Scan for the cell matching the given text and deliver its [x, y] coordinate at center. 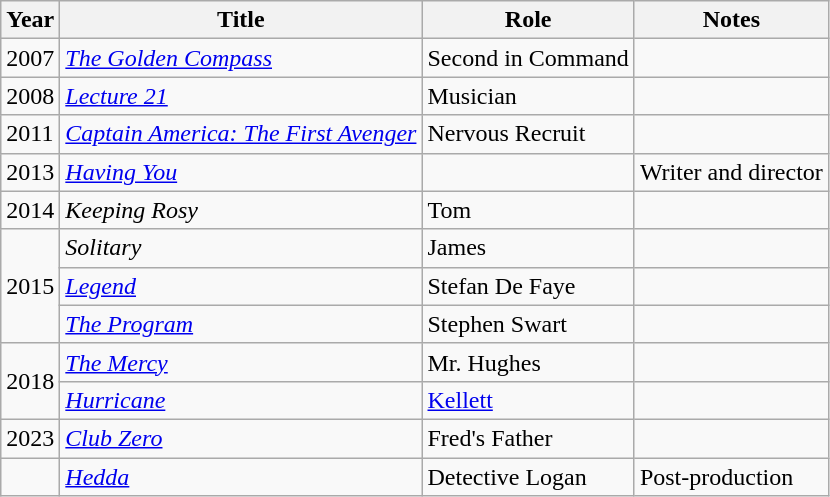
Kellett [528, 400]
2023 [30, 438]
Role [528, 20]
2014 [30, 210]
The Program [241, 324]
Captain America: The First Avenger [241, 134]
2011 [30, 134]
2008 [30, 96]
The Mercy [241, 362]
Keeping Rosy [241, 210]
2007 [30, 58]
Notes [731, 20]
Hedda [241, 477]
Tom [528, 210]
Detective Logan [528, 477]
Title [241, 20]
Post-production [731, 477]
Legend [241, 286]
Stephen Swart [528, 324]
2018 [30, 381]
Musician [528, 96]
The Golden Compass [241, 58]
James [528, 248]
Nervous Recruit [528, 134]
Mr. Hughes [528, 362]
Having You [241, 172]
Writer and director [731, 172]
Stefan De Faye [528, 286]
2013 [30, 172]
Year [30, 20]
Club Zero [241, 438]
Solitary [241, 248]
Hurricane [241, 400]
Lecture 21 [241, 96]
Second in Command [528, 58]
2015 [30, 286]
Fred's Father [528, 438]
